For the text-containing cell, return its midpoint in (x, y) coordinate format. 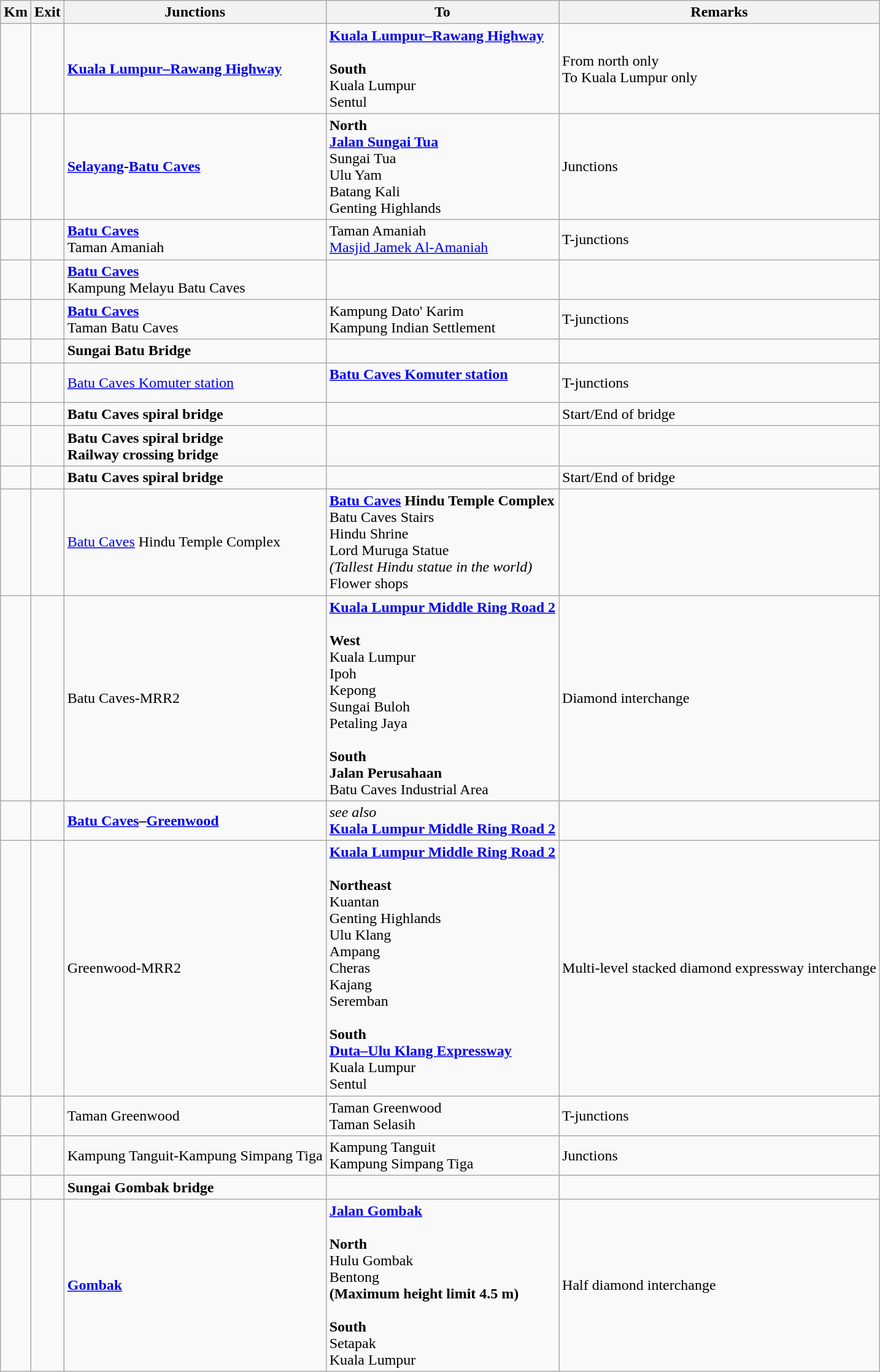
Multi-level stacked diamond expressway interchange (719, 968)
Sungai Batu Bridge (195, 351)
Sungai Gombak bridge (195, 1187)
Selayang-Batu Caves (195, 167)
Greenwood-MRR2 (195, 968)
Remarks (719, 12)
Taman AmaniahMasjid Jamek Al-Amaniah (442, 239)
Batu Caves Hindu Temple Complex (195, 542)
Kampung Dato' KarimKampung Indian Settlement (442, 319)
Batu CavesTaman Batu Caves (195, 319)
Kuala Lumpur–Rawang Highway (195, 69)
Batu CavesKampung Melayu Batu Caves (195, 280)
Batu Caves-MRR2 (195, 698)
Half diamond interchange (719, 1286)
Diamond interchange (719, 698)
Kampung TanguitKampung Simpang Tiga (442, 1155)
From north onlyTo Kuala Lumpur only (719, 69)
Batu Caves spiral bridgeRailway crossing bridge (195, 445)
Taman Greenwood (195, 1116)
Exit (47, 12)
North Jalan Sungai TuaSungai TuaUlu YamBatang KaliGenting Highlands (442, 167)
see also Kuala Lumpur Middle Ring Road 2 (442, 821)
Batu Caves–Greenwood (195, 821)
Km (16, 12)
Kuala Lumpur Middle Ring Road 2West Kuala Lumpur Ipoh Kepong Sungai Buloh Petaling JayaSouthJalan PerusahaanBatu Caves Industrial Area (442, 698)
Batu CavesTaman Amaniah (195, 239)
Batu Caves Hindu Temple ComplexBatu Caves StairsHindu ShrineLord Muruga Statue(Tallest Hindu statue in the world)Flower shops (442, 542)
Gombak (195, 1286)
Kampung Tanguit-Kampung Simpang Tiga (195, 1155)
Taman GreenwoodTaman Selasih (442, 1116)
Jalan GombakNorthHulu GombakBentong(Maximum height limit 4.5 m)SouthSetapakKuala Lumpur (442, 1286)
Kuala Lumpur–Rawang HighwaySouthKuala LumpurSentul (442, 69)
To (442, 12)
